Scan for the cell matching the given text and deliver its (x, y) coordinate at center. 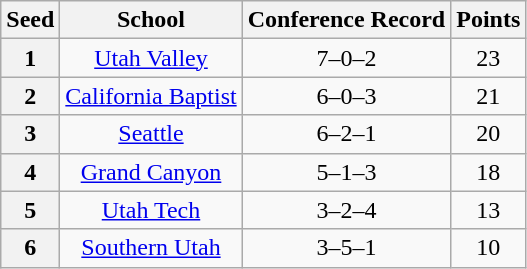
School (151, 20)
Seattle (151, 134)
7–0–2 (346, 58)
Southern Utah (151, 248)
2 (30, 96)
20 (488, 134)
Grand Canyon (151, 172)
3 (30, 134)
Utah Tech (151, 210)
10 (488, 248)
Seed (30, 20)
6 (30, 248)
1 (30, 58)
23 (488, 58)
3–2–4 (346, 210)
California Baptist (151, 96)
6–0–3 (346, 96)
4 (30, 172)
5 (30, 210)
21 (488, 96)
Utah Valley (151, 58)
18 (488, 172)
13 (488, 210)
3–5–1 (346, 248)
Conference Record (346, 20)
5–1–3 (346, 172)
Points (488, 20)
6–2–1 (346, 134)
